Detect which cell encompasses the target text, then output its [x, y] center coordinate. 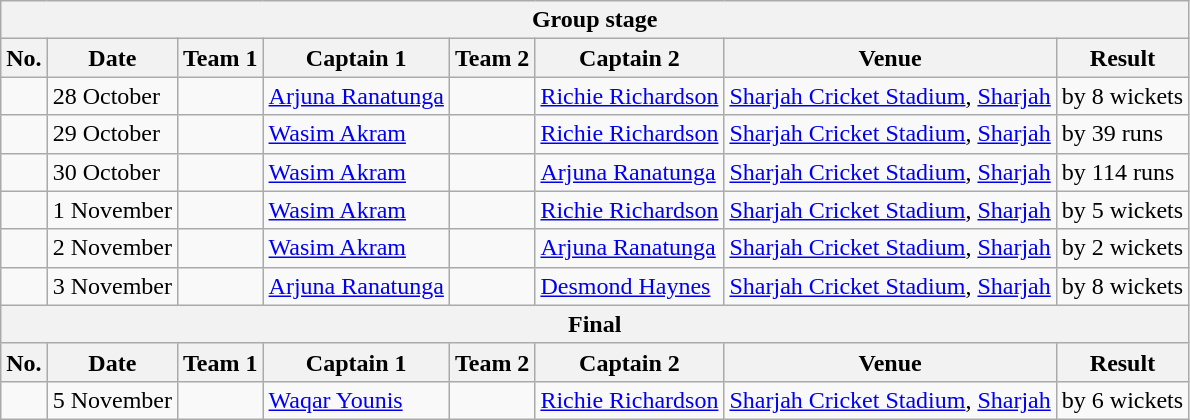
3 November [112, 286]
1 November [112, 210]
by 2 wickets [1122, 248]
28 October [112, 96]
Final [595, 324]
by 114 runs [1122, 172]
by 6 wickets [1122, 400]
by 5 wickets [1122, 210]
5 November [112, 400]
30 October [112, 172]
Group stage [595, 20]
by 39 runs [1122, 134]
2 November [112, 248]
Desmond Haynes [630, 286]
29 October [112, 134]
Waqar Younis [356, 400]
